Determine the [X, Y] coordinate at the center of the cell enclosing the given text.  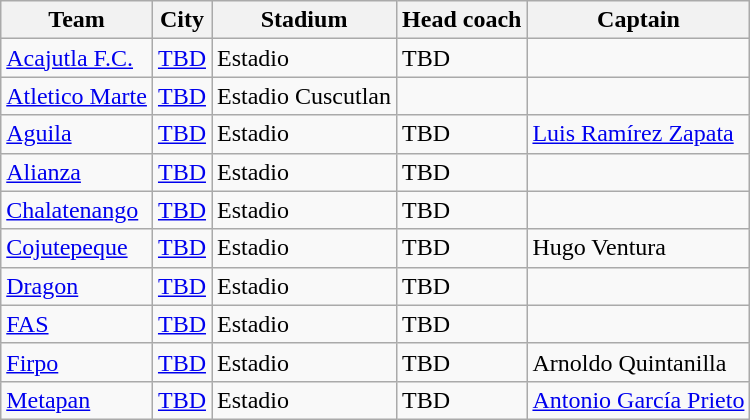
Alianza [77, 172]
Dragon [77, 286]
Hugo Ventura [638, 248]
Captain [638, 20]
Stadium [304, 20]
Atletico Marte [77, 96]
Luis Ramírez Zapata [638, 134]
Metapan [77, 400]
Estadio Cuscutlan [304, 96]
Arnoldo Quintanilla [638, 362]
Aguila [77, 134]
Cojutepeque [77, 248]
City [182, 20]
Chalatenango [77, 210]
Head coach [462, 20]
Antonio García Prieto [638, 400]
FAS [77, 324]
Acajutla F.C. [77, 58]
Firpo [77, 362]
Team [77, 20]
